Capture the cell that displays the provided text and extract its [X, Y] central coordinate. 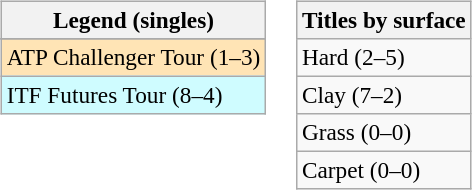
ATP Challenger Tour (1–3) [133, 57]
Hard (2–5) [384, 57]
Titles by surface [384, 20]
ITF Futures Tour (8–4) [133, 95]
Clay (7–2) [384, 95]
Grass (0–0) [384, 133]
Legend (singles) [133, 20]
Carpet (0–0) [384, 171]
